Return (x, y) of the center of cell containing provided text 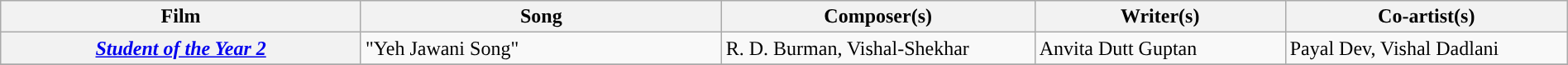
"Yeh Jawani Song" (541, 48)
Anvita Dutt Guptan (1159, 48)
Co-artist(s) (1426, 17)
Payal Dev, Vishal Dadlani (1426, 48)
Student of the Year 2 (181, 48)
R. D. Burman, Vishal-Shekhar (878, 48)
Composer(s) (878, 17)
Song (541, 17)
Writer(s) (1159, 17)
Film (181, 17)
